Detect which cell encompasses the target text, then output its (x, y) center coordinate. 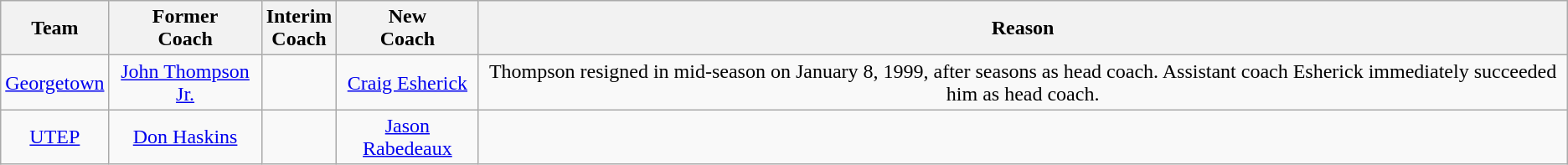
Craig Esherick (407, 82)
InterimCoach (299, 28)
Team (55, 28)
Georgetown (55, 82)
Don Haskins (185, 137)
UTEP (55, 137)
John Thompson Jr. (185, 82)
Jason Rabedeaux (407, 137)
FormerCoach (185, 28)
Thompson resigned in mid-season on January 8, 1999, after seasons as head coach. Assistant coach Esherick immediately succeeded him as head coach. (1023, 82)
NewCoach (407, 28)
Reason (1023, 28)
